Capture the cell that displays the provided text and extract its [x, y] central coordinate. 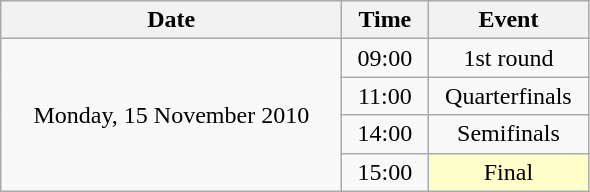
14:00 [385, 134]
Final [508, 172]
Event [508, 20]
Monday, 15 November 2010 [172, 115]
15:00 [385, 172]
Quarterfinals [508, 96]
09:00 [385, 58]
1st round [508, 58]
Date [172, 20]
11:00 [385, 96]
Time [385, 20]
Semifinals [508, 134]
